For the text-containing cell, return its midpoint in [x, y] coordinate format. 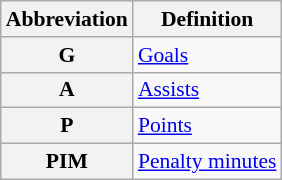
Definition [208, 19]
G [67, 55]
Abbreviation [67, 19]
Penalty minutes [208, 162]
Points [208, 126]
P [67, 126]
PIM [67, 162]
A [67, 90]
Assists [208, 90]
Goals [208, 55]
